Capture the cell that displays the provided text and extract its (X, Y) central coordinate. 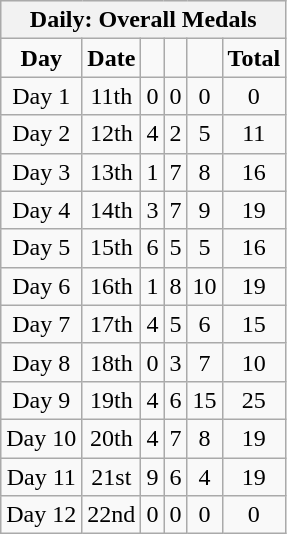
11 (254, 134)
Day 9 (42, 400)
Day 1 (42, 96)
Day 8 (42, 362)
Day (42, 58)
Day 12 (42, 515)
12th (112, 134)
Day 6 (42, 286)
20th (112, 438)
Day 2 (42, 134)
22nd (112, 515)
Day 5 (42, 248)
25 (254, 400)
Day 4 (42, 210)
14th (112, 210)
17th (112, 324)
Daily: Overall Medals (144, 20)
16th (112, 286)
Date (112, 58)
15th (112, 248)
Day 11 (42, 477)
Day 3 (42, 172)
13th (112, 172)
Day 10 (42, 438)
11th (112, 96)
Day 7 (42, 324)
19th (112, 400)
Total (254, 58)
18th (112, 362)
21st (112, 477)
2 (176, 134)
